Search for the cell housing the specified text and yield its (x, y) center coordinate. 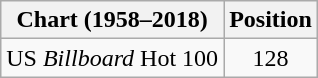
Position (271, 20)
US Billboard Hot 100 (112, 58)
Chart (1958–2018) (112, 20)
128 (271, 58)
